For the text-containing cell, return its midpoint in (x, y) coordinate format. 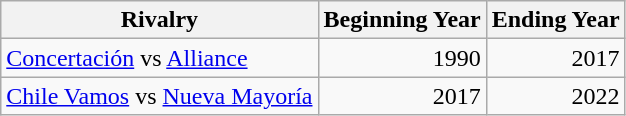
1990 (402, 58)
Chile Vamos vs Nueva Mayoría (160, 96)
Concertación vs Alliance (160, 58)
Ending Year (556, 20)
Beginning Year (402, 20)
2022 (556, 96)
Rivalry (160, 20)
